For the text-containing cell, return its midpoint in [x, y] coordinate format. 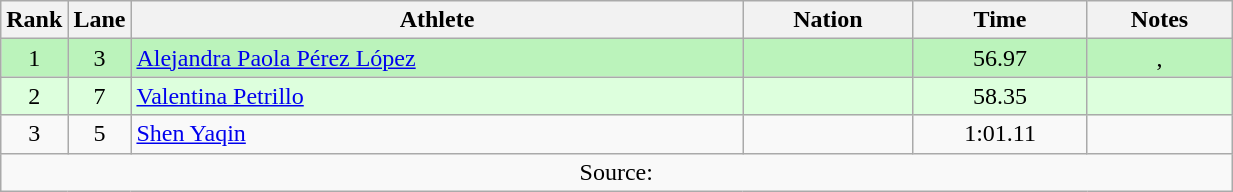
Alejandra Paola Pérez López [437, 58]
1:01.11 [1000, 134]
Nation [828, 20]
Rank [34, 20]
Shen Yaqin [437, 134]
58.35 [1000, 96]
Time [1000, 20]
7 [100, 96]
Valentina Petrillo [437, 96]
, [1159, 58]
5 [100, 134]
56.97 [1000, 58]
Athlete [437, 20]
2 [34, 96]
1 [34, 58]
Lane [100, 20]
Notes [1159, 20]
Source: [616, 172]
